Detect which cell encompasses the target text, then output its (X, Y) center coordinate. 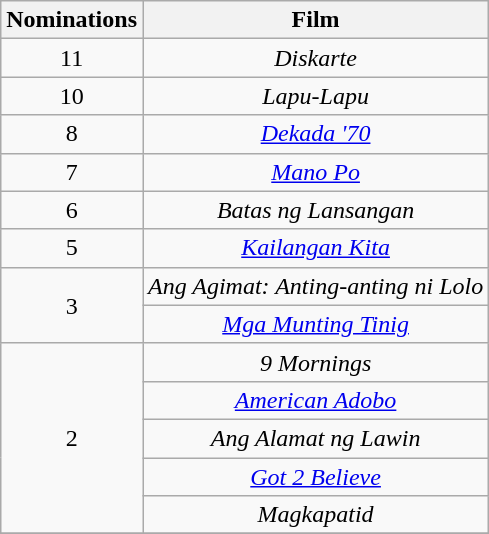
Kailangan Kita (315, 248)
Diskarte (315, 58)
9 Mornings (315, 362)
Magkapatid (315, 515)
Mga Munting Tinig (315, 324)
Got 2 Believe (315, 477)
Ang Agimat: Anting-anting ni Lolo (315, 286)
Film (315, 20)
3 (72, 305)
10 (72, 96)
6 (72, 210)
Nominations (72, 20)
Mano Po (315, 172)
Dekada '70 (315, 134)
8 (72, 134)
11 (72, 58)
Batas ng Lansangan (315, 210)
7 (72, 172)
2 (72, 438)
Ang Alamat ng Lawin (315, 438)
Lapu-Lapu (315, 96)
5 (72, 248)
American Adobo (315, 400)
